Detect which cell encompasses the target text, then output its [X, Y] center coordinate. 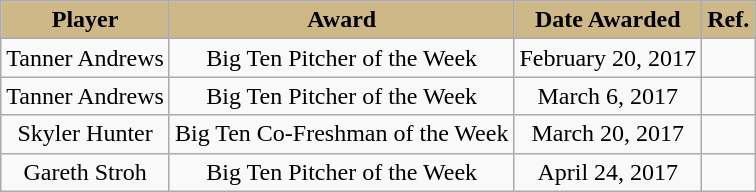
April 24, 2017 [608, 172]
February 20, 2017 [608, 58]
March 6, 2017 [608, 96]
Big Ten Co-Freshman of the Week [342, 134]
Award [342, 20]
Ref. [728, 20]
March 20, 2017 [608, 134]
Gareth Stroh [86, 172]
Date Awarded [608, 20]
Player [86, 20]
Skyler Hunter [86, 134]
